Return (x, y) of the center of cell containing provided text 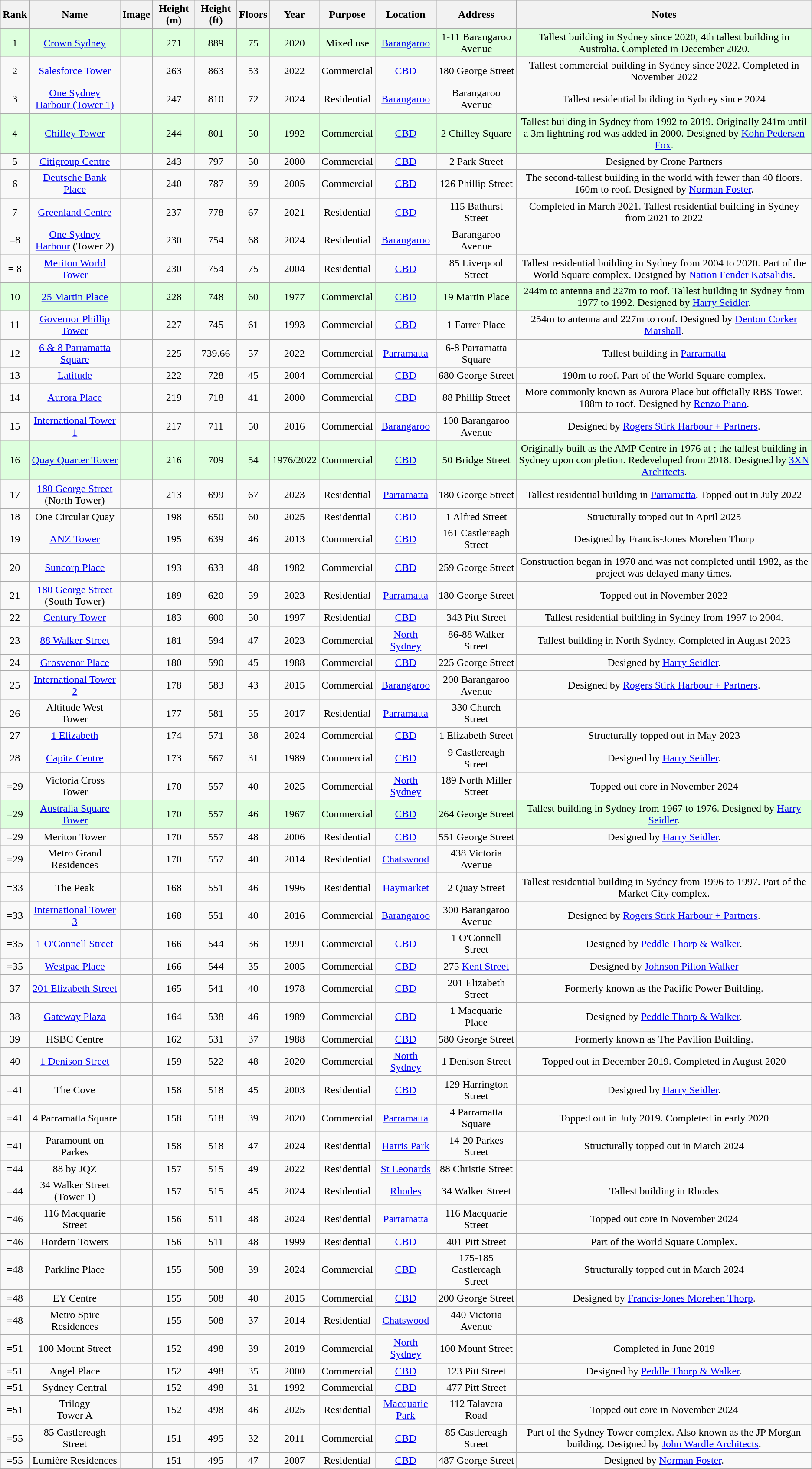
709 (216, 460)
Notes (665, 15)
180 George Street(South Tower) (75, 595)
Angel Place (75, 1371)
Tallest building in Sydney from 1967 to 1976. Designed by Harry Seidler. (665, 815)
Sydney Central (75, 1387)
244 (174, 133)
190m to roof. Part of the World Square complex. (665, 376)
Designed by Johnson Pilton Walker (665, 966)
Floors (253, 15)
Macquarie Park (406, 1410)
St Leonards (406, 1168)
863 (216, 71)
The second-tallest building in the world with fewer than 40 floors. 160m to roof. Designed by Norman Foster. (665, 184)
343 Pitt Street (476, 618)
Tallest residential building in Sydney from 1996 to 1997. Part of the Market City complex. (665, 888)
718 (216, 398)
Capita Centre (75, 757)
55 (253, 713)
161 Castlereagh Street (476, 539)
Height (ft) (216, 15)
Australia Square Tower (75, 815)
1996 (295, 888)
620 (216, 595)
43 (253, 685)
2011 (295, 1438)
Suncorp Place (75, 567)
86-88 Walker Street (476, 640)
2019 (295, 1348)
583 (216, 685)
Latitude (75, 376)
88 Phillip Street (476, 398)
85 Liverpool Street (476, 268)
200 George Street (476, 1298)
34 Walker Street (476, 1191)
TrilogyTower A (75, 1410)
6-8 Parramatta Square (476, 353)
522 (216, 1061)
1999 (295, 1242)
11 (15, 325)
174 (174, 735)
162 (174, 1039)
571 (216, 735)
Aurora Place (75, 398)
438 Victoria Avenue (476, 859)
Rhodes (406, 1191)
Citigroup Centre (75, 161)
590 (216, 662)
34 Walker Street(Tower 1) (75, 1191)
Construction began in 1970 and was not completed until 1982, as the project was delayed many times. (665, 567)
International Tower 3 (75, 915)
Completed in March 2021. Tallest residential building in Sydney from 2021 to 2022 (665, 212)
175-185 Castlereagh Street (476, 1270)
Designed by Norman Foster. (665, 1460)
173 (174, 757)
225 George Street (476, 662)
4 (15, 133)
243 (174, 161)
International Tower 1 (75, 426)
Westpac Place (75, 966)
ANZ Tower (75, 539)
728 (216, 376)
Grosvenor Place (75, 662)
219 (174, 398)
Tallest residential building in Sydney from 2004 to 2020. Part of the World Square complex. Designed by Nation Fender Katsalidis. (665, 268)
217 (174, 426)
One Sydney Harbour (Tower 2) (75, 240)
Originally built as the AMP Centre in 1976 at ; the tallest building in Sydney upon completion. Redeveloped from 2018. Designed by 3XN Architects. (665, 460)
2007 (295, 1460)
Topped out in July 2019. Completed in early 2020 (665, 1118)
14 (15, 398)
1 Elizabeth (75, 735)
International Tower 2 (75, 685)
1993 (295, 325)
198 (174, 517)
165 (174, 988)
180 (174, 662)
112 Talavera Road (476, 1410)
25 (15, 685)
32 (253, 1438)
580 George Street (476, 1039)
254m to antenna and 227m to roof. Designed by Denton Corker Marshall. (665, 325)
Meriton World Tower (75, 268)
2 Chifley Square (476, 133)
12 (15, 353)
810 (216, 99)
Completed in June 2019 (665, 1348)
195 (174, 539)
Hordern Towers (75, 1242)
1982 (295, 567)
=8 (15, 240)
88 Walker Street (75, 640)
Designed by Francis-Jones Morehen Thorp. (665, 1298)
531 (216, 1039)
10 (15, 297)
26 (15, 713)
20 (15, 567)
Deutsche Bank Place (75, 184)
Paramount on Parkes (75, 1146)
Image (136, 15)
1 Farrer Place (476, 325)
180 George Street(North Tower) (75, 495)
551 George Street (476, 837)
2 (15, 71)
7 (15, 212)
244m to antenna and 227m to roof. Tallest building in Sydney from 1977 to 1992. Designed by Harry Seidler. (665, 297)
Governor Phillip Tower (75, 325)
227 (174, 325)
Formerly known as the Pacific Power Building. (665, 988)
23 (15, 640)
115 Bathurst Street (476, 212)
330 Church Street (476, 713)
14-20 Parkes Street (476, 1146)
164 (174, 1017)
Location (406, 15)
889 (216, 43)
650 (216, 517)
1991 (295, 944)
Tallest building in Rhodes (665, 1191)
1-11 Barangaroo Avenue (476, 43)
19 (15, 539)
129 Harrington Street (476, 1090)
639 (216, 539)
Mixed use (347, 43)
36 (253, 944)
Lumière Residences (75, 1460)
222 (174, 376)
264 George Street (476, 815)
Gateway Plaza (75, 1017)
53 (253, 71)
797 (216, 161)
EY Centre (75, 1298)
1 (15, 43)
2021 (295, 212)
680 George Street (476, 376)
Metro Grand Residences (75, 859)
1997 (295, 618)
123 Pitt Street (476, 1371)
13 (15, 376)
Salesforce Tower (75, 71)
Tallest residential building in Sydney since 2024 (665, 99)
177 (174, 713)
748 (216, 297)
Metro Spire Residences (75, 1321)
One Sydney Harbour (Tower 1) (75, 99)
18 (15, 517)
50 Bridge Street (476, 460)
778 (216, 212)
6 & 8 Parramatta Square (75, 353)
72 (253, 99)
Quay Quarter Tower (75, 460)
178 (174, 685)
126 Phillip Street (476, 184)
6 (15, 184)
1 Alfred Street (476, 517)
Tallest building in Sydney from 1992 to 2019. Originally 241m until a 3m lightning rod was added in 2000. Designed by Kohn Pedersen Fox. (665, 133)
271 (174, 43)
181 (174, 640)
600 (216, 618)
Haymarket (406, 888)
15 (15, 426)
2006 (295, 837)
Year (295, 15)
225 (174, 353)
Tallest building in Sydney since 2020, 4th tallest building in Australia. Completed in December 2020. (665, 43)
159 (174, 1061)
Structurally topped out in May 2023 (665, 735)
16 (15, 460)
275 Kent Street (476, 966)
Crown Sydney (75, 43)
Tallest building in North Sydney. Completed in August 2023 (665, 640)
193 (174, 567)
The Peak (75, 888)
1 Elizabeth Street (476, 735)
538 (216, 1017)
Part of the World Square Complex. (665, 1242)
21 (15, 595)
17 (15, 495)
487 George Street (476, 1460)
100 Barangaroo Avenue (476, 426)
300 Barangaroo Avenue (476, 915)
Tallest commercial building in Sydney since 2022. Completed in November 2022 (665, 71)
19 Martin Place (476, 297)
88 Christie Street (476, 1168)
2 Quay Street (476, 888)
Designed by Francis-Jones Morehen Thorp (665, 539)
59 (253, 595)
Altitude West Tower (75, 713)
Chifley Tower (75, 133)
189 (174, 595)
Topped out in December 2019. Completed in August 2020 (665, 1061)
9 Castlereagh Street (476, 757)
594 (216, 640)
Rank (15, 15)
228 (174, 297)
1978 (295, 988)
68 (253, 240)
216 (174, 460)
440 Victoria Avenue (476, 1321)
One Circular Quay (75, 517)
401 Pitt Street (476, 1242)
41 (253, 398)
200 Barangaroo Avenue (476, 685)
Meriton Tower (75, 837)
3 (15, 99)
711 (216, 426)
HSBC Centre (75, 1039)
Formerly known as The Pavilion Building. (665, 1039)
1967 (295, 815)
1976/2022 (295, 460)
Name (75, 15)
More commonly known as Aurora Place but officially RBS Tower. 188m to roof. Designed by Renzo Piano. (665, 398)
25 Martin Place (75, 297)
Harris Park (406, 1146)
183 (174, 618)
1977 (295, 297)
24 (15, 662)
2 Park Street (476, 161)
2017 (295, 713)
567 (216, 757)
787 (216, 184)
189 North Miller Street (476, 786)
Tallest residential building in Sydney from 1997 to 2004. (665, 618)
745 (216, 325)
Structurally topped out in April 2025 (665, 517)
57 (253, 353)
Century Tower (75, 618)
Designed by Crone Partners (665, 161)
Topped out in November 2022 (665, 595)
541 (216, 988)
213 (174, 495)
54 (253, 460)
Greenland Centre (75, 212)
581 (216, 713)
Victoria Cross Tower (75, 786)
Height (m) (174, 15)
237 (174, 212)
Part of the Sydney Tower complex. Also known as the JP Morgan building. Designed by John Wardle Architects. (665, 1438)
263 (174, 71)
699 (216, 495)
Address (476, 15)
49 (253, 1168)
801 (216, 133)
22 (15, 618)
61 (253, 325)
2013 (295, 539)
739.66 (216, 353)
= 8 (15, 268)
27 (15, 735)
2003 (295, 1090)
Tallest residential building in Parramatta. Topped out in July 2022 (665, 495)
28 (15, 757)
88 by JQZ (75, 1168)
247 (174, 99)
1 Macquarie Place (476, 1017)
5 (15, 161)
240 (174, 184)
Parkline Place (75, 1270)
477 Pitt Street (476, 1387)
Purpose (347, 15)
633 (216, 567)
259 George Street (476, 567)
The Cove (75, 1090)
Tallest building in Parramatta (665, 353)
